Output the (X, Y) coordinate of the center of the cell containing the given text.  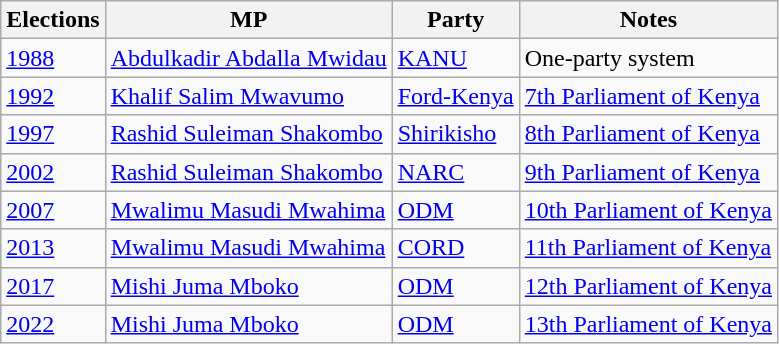
1988 (53, 58)
13th Parliament of Kenya (648, 324)
CORD (456, 248)
Elections (53, 20)
8th Parliament of Kenya (648, 134)
9th Parliament of Kenya (648, 172)
Shirikisho (456, 134)
Ford-Kenya (456, 96)
12th Parliament of Kenya (648, 286)
1997 (53, 134)
11th Parliament of Kenya (648, 248)
7th Parliament of Kenya (648, 96)
2022 (53, 324)
Party (456, 20)
2013 (53, 248)
2007 (53, 210)
1992 (53, 96)
KANU (456, 58)
Abdulkadir Abdalla Mwidau (248, 58)
One-party system (648, 58)
10th Parliament of Kenya (648, 210)
2002 (53, 172)
MP (248, 20)
Notes (648, 20)
NARC (456, 172)
Khalif Salim Mwavumo (248, 96)
2017 (53, 286)
